Extract the [x, y] coordinate from the center of the cell holding the provided text.  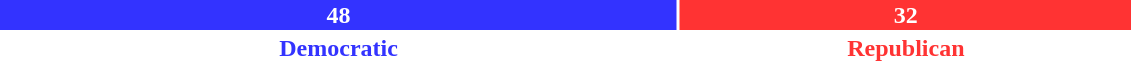
48 [338, 15]
32 [906, 15]
